Capture the cell that displays the provided text and extract its [x, y] central coordinate. 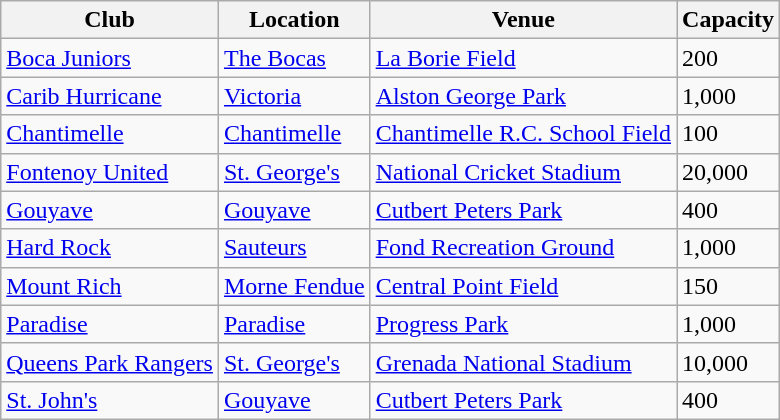
Central Point Field [523, 286]
The Bocas [294, 58]
St. John's [110, 400]
150 [728, 286]
National Cricket Stadium [523, 172]
Carib Hurricane [110, 96]
100 [728, 134]
Sauteurs [294, 248]
Grenada National Stadium [523, 362]
Morne Fendue [294, 286]
20,000 [728, 172]
10,000 [728, 362]
Location [294, 20]
Venue [523, 20]
Chantimelle R.C. School Field [523, 134]
Capacity [728, 20]
La Borie Field [523, 58]
Club [110, 20]
Fond Recreation Ground [523, 248]
200 [728, 58]
Queens Park Rangers [110, 362]
Victoria [294, 96]
Alston George Park [523, 96]
Boca Juniors [110, 58]
Fontenoy United [110, 172]
Mount Rich [110, 286]
Hard Rock [110, 248]
Progress Park [523, 324]
